For the text-containing cell, return its midpoint in (X, Y) coordinate format. 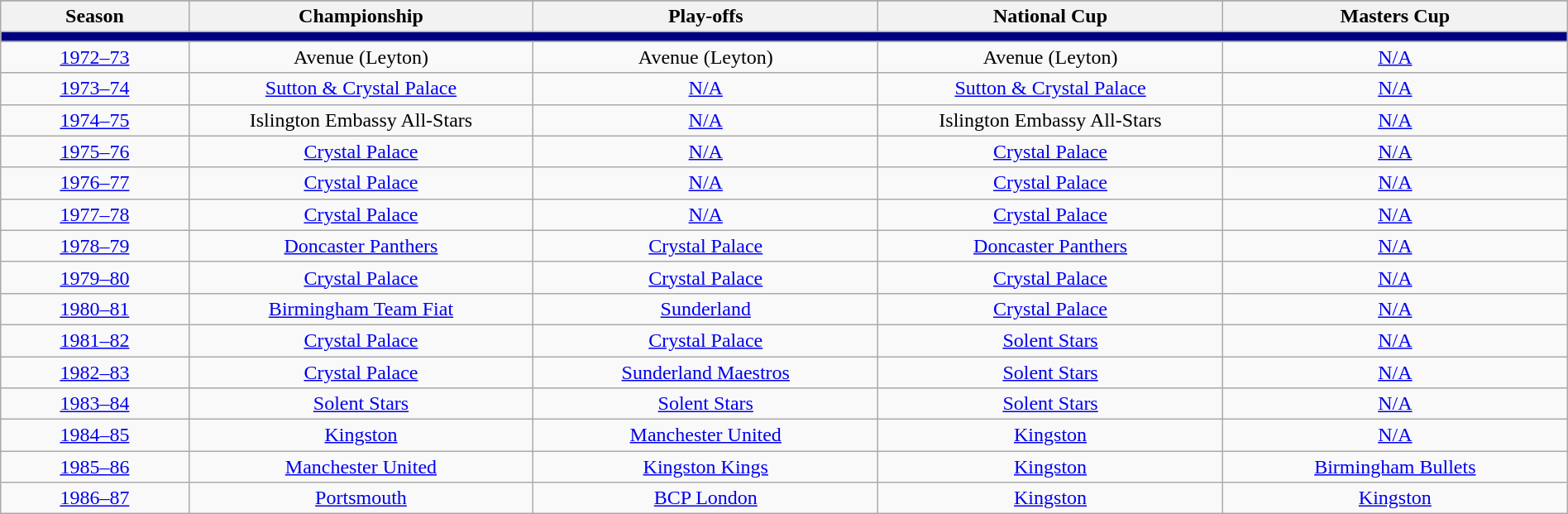
Sunderland (706, 309)
1975–76 (94, 151)
1981–82 (94, 340)
1986–87 (94, 498)
Kingston Kings (706, 467)
1982–83 (94, 372)
Birmingham Bullets (1394, 467)
Play-offs (706, 17)
Sunderland Maestros (706, 372)
1980–81 (94, 309)
Birmingham Team Fiat (361, 309)
1985–86 (94, 467)
1984–85 (94, 435)
1979–80 (94, 277)
1973–74 (94, 89)
1976–77 (94, 183)
1972–73 (94, 57)
BCP London (706, 498)
Championship (361, 17)
National Cup (1050, 17)
1978–79 (94, 246)
1974–75 (94, 120)
Masters Cup (1394, 17)
Season (94, 17)
1977–78 (94, 214)
1983–84 (94, 404)
Portsmouth (361, 498)
